Pinpoint the cell where the given text exists, returning its (x, y) midpoint coordinate. 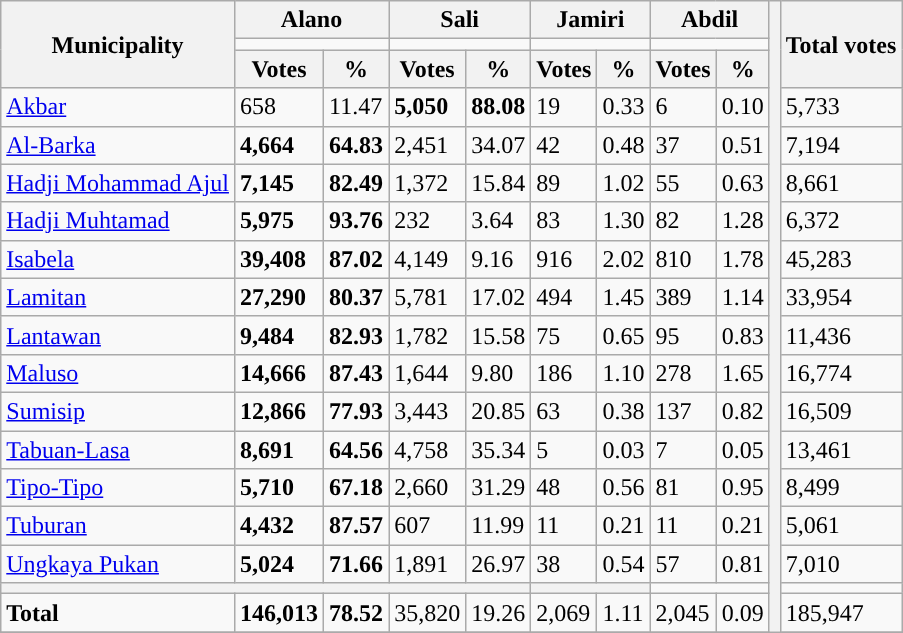
42 (564, 145)
19.26 (498, 613)
57 (683, 564)
1.30 (624, 221)
1,891 (428, 564)
20.85 (498, 411)
0.82 (742, 411)
8,691 (278, 449)
Isabela (118, 259)
82 (683, 221)
Total votes (841, 44)
Lantawan (118, 335)
Total (118, 613)
4,664 (278, 145)
Sali (460, 20)
185,947 (841, 613)
7,010 (841, 564)
0.54 (624, 564)
89 (564, 183)
11,436 (841, 335)
658 (278, 107)
75 (564, 335)
0.33 (624, 107)
916 (564, 259)
Tipo-Tipo (118, 488)
16,774 (841, 373)
Akbar (118, 107)
1.78 (742, 259)
63 (564, 411)
Al-Barka (118, 145)
34.07 (498, 145)
81 (683, 488)
14,666 (278, 373)
0.83 (742, 335)
11.99 (498, 526)
Tuburan (118, 526)
0.03 (624, 449)
Jamiri (590, 20)
2,660 (428, 488)
77.93 (356, 411)
0.65 (624, 335)
0.95 (742, 488)
0.48 (624, 145)
1.28 (742, 221)
0.05 (742, 449)
0.09 (742, 613)
15.58 (498, 335)
5,710 (278, 488)
7,194 (841, 145)
16,509 (841, 411)
137 (683, 411)
13,461 (841, 449)
Hadji Muhtamad (118, 221)
6,372 (841, 221)
0.51 (742, 145)
1.45 (624, 297)
Municipality (118, 44)
8,661 (841, 183)
0.81 (742, 564)
Lamitan (118, 297)
Alano (311, 20)
80.37 (356, 297)
0.10 (742, 107)
64.56 (356, 449)
87.57 (356, 526)
5,733 (841, 107)
15.84 (498, 183)
9.16 (498, 259)
19 (564, 107)
5,050 (428, 107)
38 (564, 564)
810 (683, 259)
Tabuan-Lasa (118, 449)
4,149 (428, 259)
1,372 (428, 183)
87.43 (356, 373)
1,644 (428, 373)
55 (683, 183)
5,781 (428, 297)
39,408 (278, 259)
Maluso (118, 373)
95 (683, 335)
494 (564, 297)
82.49 (356, 183)
Abdil (710, 20)
1.02 (624, 183)
78.52 (356, 613)
7 (683, 449)
1.10 (624, 373)
Ungkaya Pukan (118, 564)
1.14 (742, 297)
389 (683, 297)
35,820 (428, 613)
64.83 (356, 145)
278 (683, 373)
3,443 (428, 411)
1.65 (742, 373)
5,975 (278, 221)
8,499 (841, 488)
Hadji Mohammad Ajul (118, 183)
45,283 (841, 259)
11.47 (356, 107)
87.02 (356, 259)
4,432 (278, 526)
82.93 (356, 335)
5,024 (278, 564)
146,013 (278, 613)
Sumisip (118, 411)
26.97 (498, 564)
5 (564, 449)
35.34 (498, 449)
3.64 (498, 221)
12,866 (278, 411)
48 (564, 488)
2,069 (564, 613)
2,045 (683, 613)
6 (683, 107)
0.38 (624, 411)
2.02 (624, 259)
607 (428, 526)
186 (564, 373)
7,145 (278, 183)
88.08 (498, 107)
1,782 (428, 335)
83 (564, 221)
93.76 (356, 221)
232 (428, 221)
37 (683, 145)
2,451 (428, 145)
67.18 (356, 488)
71.66 (356, 564)
1.11 (624, 613)
0.56 (624, 488)
27,290 (278, 297)
31.29 (498, 488)
17.02 (498, 297)
0.63 (742, 183)
5,061 (841, 526)
9,484 (278, 335)
9.80 (498, 373)
33,954 (841, 297)
4,758 (428, 449)
